Search for the cell housing the specified text and yield its [x, y] center coordinate. 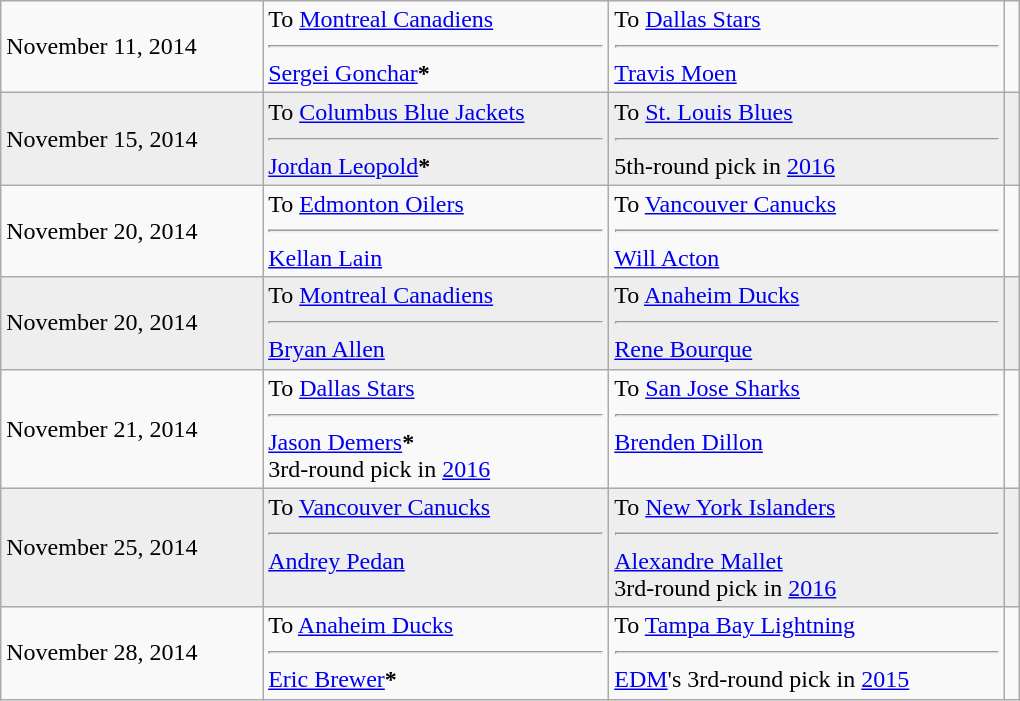
To Anaheim DucksRene Bourque [807, 323]
To St. Louis Blues5th-round pick in 2016 [807, 139]
To Edmonton OilersKellan Lain [436, 231]
November 11, 2014 [132, 47]
November 15, 2014 [132, 139]
To Columbus Blue JacketsJordan Leopold* [436, 139]
November 25, 2014 [132, 548]
To Dallas StarsJason Demers*3rd-round pick in 2016 [436, 428]
To New York IslandersAlexandre Mallet3rd-round pick in 2016 [807, 548]
To Montreal CanadiensSergei Gonchar* [436, 47]
To Montreal CanadiensBryan Allen [436, 323]
November 28, 2014 [132, 653]
To Tampa Bay LightningEDM's 3rd-round pick in 2015 [807, 653]
To Anaheim DucksEric Brewer* [436, 653]
To Vancouver CanucksAndrey Pedan [436, 548]
To Dallas StarsTravis Moen [807, 47]
To Vancouver CanucksWill Acton [807, 231]
November 21, 2014 [132, 428]
To San Jose SharksBrenden Dillon [807, 428]
